Pinpoint the cell where the given text exists, returning its (x, y) midpoint coordinate. 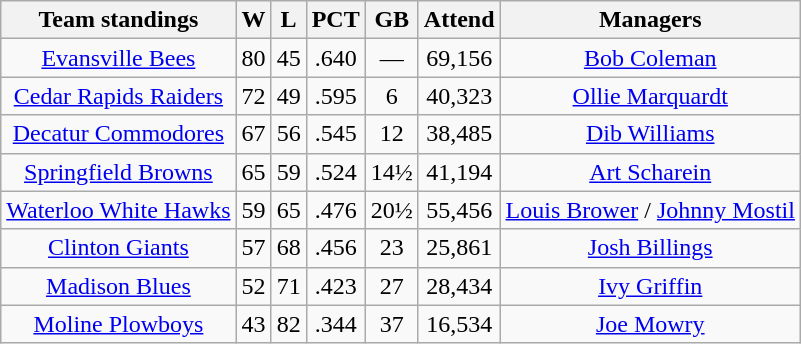
40,323 (459, 96)
Ivy Griffin (650, 286)
Moline Plowboys (118, 324)
.456 (336, 248)
.545 (336, 134)
Dib Williams (650, 134)
28,434 (459, 286)
52 (254, 286)
Clinton Giants (118, 248)
80 (254, 58)
69,156 (459, 58)
82 (288, 324)
Attend (459, 20)
.344 (336, 324)
20½ (392, 210)
W (254, 20)
Madison Blues (118, 286)
12 (392, 134)
Josh Billings (650, 248)
38,485 (459, 134)
Joe Mowry (650, 324)
45 (288, 58)
Decatur Commodores (118, 134)
Waterloo White Hawks (118, 210)
.476 (336, 210)
6 (392, 96)
Bob Coleman (650, 58)
Art Scharein (650, 172)
Cedar Rapids Raiders (118, 96)
23 (392, 248)
68 (288, 248)
Evansville Bees (118, 58)
41,194 (459, 172)
PCT (336, 20)
— (392, 58)
GB (392, 20)
43 (254, 324)
Managers (650, 20)
27 (392, 286)
L (288, 20)
14½ (392, 172)
37 (392, 324)
.640 (336, 58)
49 (288, 96)
Team standings (118, 20)
67 (254, 134)
56 (288, 134)
72 (254, 96)
16,534 (459, 324)
71 (288, 286)
Springfield Browns (118, 172)
55,456 (459, 210)
Louis Brower / Johnny Mostil (650, 210)
.595 (336, 96)
.423 (336, 286)
57 (254, 248)
25,861 (459, 248)
.524 (336, 172)
Ollie Marquardt (650, 96)
